For the text-containing cell, return its midpoint in [x, y] coordinate format. 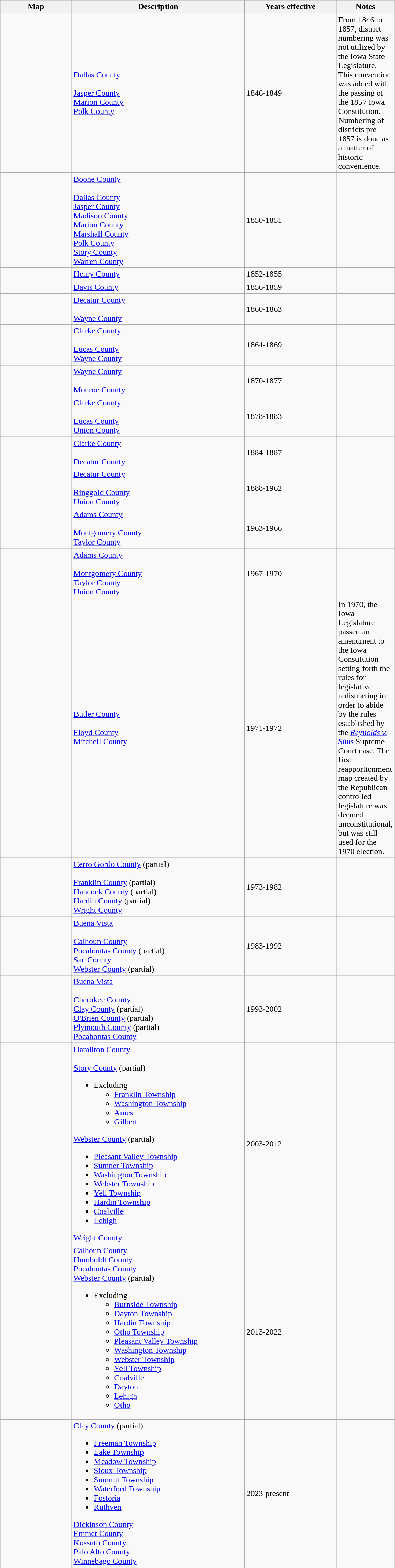
Cerro Gordo County (partial)Franklin County (partial) Hancock County (partial) Hardin County (partial) Wright County [158, 887]
2023-present [290, 1494]
1971-1972 [290, 728]
1850-1851 [290, 220]
1864-1869 [290, 345]
2003-2012 [290, 1143]
Decatur CountyWayne County [158, 309]
Dallas CountyJasper County Marion County Polk County [158, 93]
Clarke CountyLucas County Union County [158, 416]
Clarke CountyLucas County Wayne County [158, 345]
1860-1863 [290, 309]
1852-1855 [290, 274]
1870-1877 [290, 381]
Adams CountyMontgomery County Taylor County Union County [158, 573]
Boone CountyDallas County Jasper County Madison County Marion County Marshall County Polk County Story County Warren County [158, 220]
Adams CountyMontgomery County Taylor County [158, 528]
1846-1849 [290, 93]
Notes [366, 7]
1963-1966 [290, 528]
1856-1859 [290, 287]
Map [36, 7]
1967-1970 [290, 573]
Buena VistaCalhoun County Pocahontas County (partial) Sac County Webster County (partial) [158, 946]
1878-1883 [290, 416]
Wayne CountyMonroe County [158, 381]
1983-1992 [290, 946]
Clarke CountyDecatur County [158, 452]
1884-1887 [290, 452]
1888-1962 [290, 488]
2013-2022 [290, 1332]
Years effective [290, 7]
Butler CountyFloyd County Mitchell County [158, 728]
1973-1982 [290, 887]
1993-2002 [290, 1009]
Description [158, 7]
Buena VistaCherokee County Clay County (partial) O'Brien County (partial) Plymouth County (partial) Pocahontas County [158, 1009]
Decatur CountyRinggold County Union County [158, 488]
Davis County [158, 287]
Henry County [158, 274]
